Capture the cell that displays the provided text and extract its [X, Y] central coordinate. 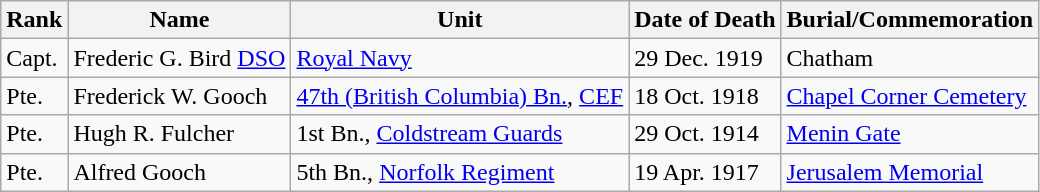
29 Dec. 1919 [705, 58]
Alfred Gooch [180, 172]
Frederic G. Bird DSO [180, 58]
Chatham [910, 58]
Royal Navy [460, 58]
Burial/Commemoration [910, 20]
Unit [460, 20]
Menin Gate [910, 134]
Hugh R. Fulcher [180, 134]
18 Oct. 1918 [705, 96]
1st Bn., Coldstream Guards [460, 134]
Name [180, 20]
Frederick W. Gooch [180, 96]
29 Oct. 1914 [705, 134]
19 Apr. 1917 [705, 172]
Capt. [34, 58]
Chapel Corner Cemetery [910, 96]
Date of Death [705, 20]
5th Bn., Norfolk Regiment [460, 172]
Rank [34, 20]
47th (British Columbia) Bn., CEF [460, 96]
Jerusalem Memorial [910, 172]
